Extract the (x, y) coordinate from the center of the cell holding the provided text.  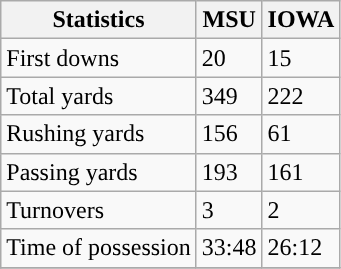
15 (301, 58)
349 (229, 96)
161 (301, 172)
33:48 (229, 248)
Total yards (99, 96)
Turnovers (99, 210)
MSU (229, 20)
3 (229, 210)
Passing yards (99, 172)
61 (301, 134)
20 (229, 58)
222 (301, 96)
First downs (99, 58)
IOWA (301, 20)
Statistics (99, 20)
156 (229, 134)
Time of possession (99, 248)
193 (229, 172)
Rushing yards (99, 134)
26:12 (301, 248)
2 (301, 210)
